Provide the (x, y) coordinate of the cell's center where the given text is located.  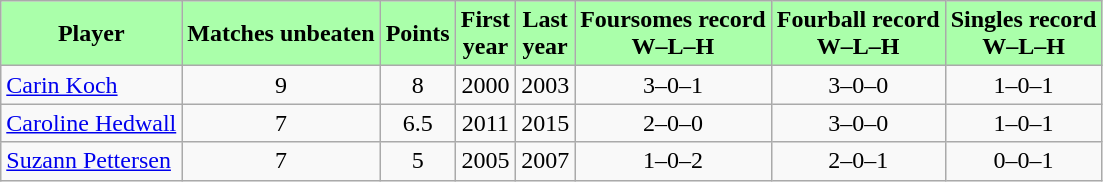
Singles recordW–L–H (1024, 34)
2003 (546, 85)
Points (418, 34)
Fourball recordW–L–H (858, 34)
8 (418, 85)
Matches unbeaten (281, 34)
6.5 (418, 123)
9 (281, 85)
Carin Koch (92, 85)
Player (92, 34)
3–0–1 (674, 85)
2011 (485, 123)
Suzann Pettersen (92, 161)
Foursomes recordW–L–H (674, 34)
Caroline Hedwall (92, 123)
Firstyear (485, 34)
0–0–1 (1024, 161)
2005 (485, 161)
2007 (546, 161)
2015 (546, 123)
5 (418, 161)
2–0–1 (858, 161)
2–0–0 (674, 123)
2000 (485, 85)
Lastyear (546, 34)
1–0–2 (674, 161)
